Determine the [x, y] coordinate at the center of the cell enclosing the given text.  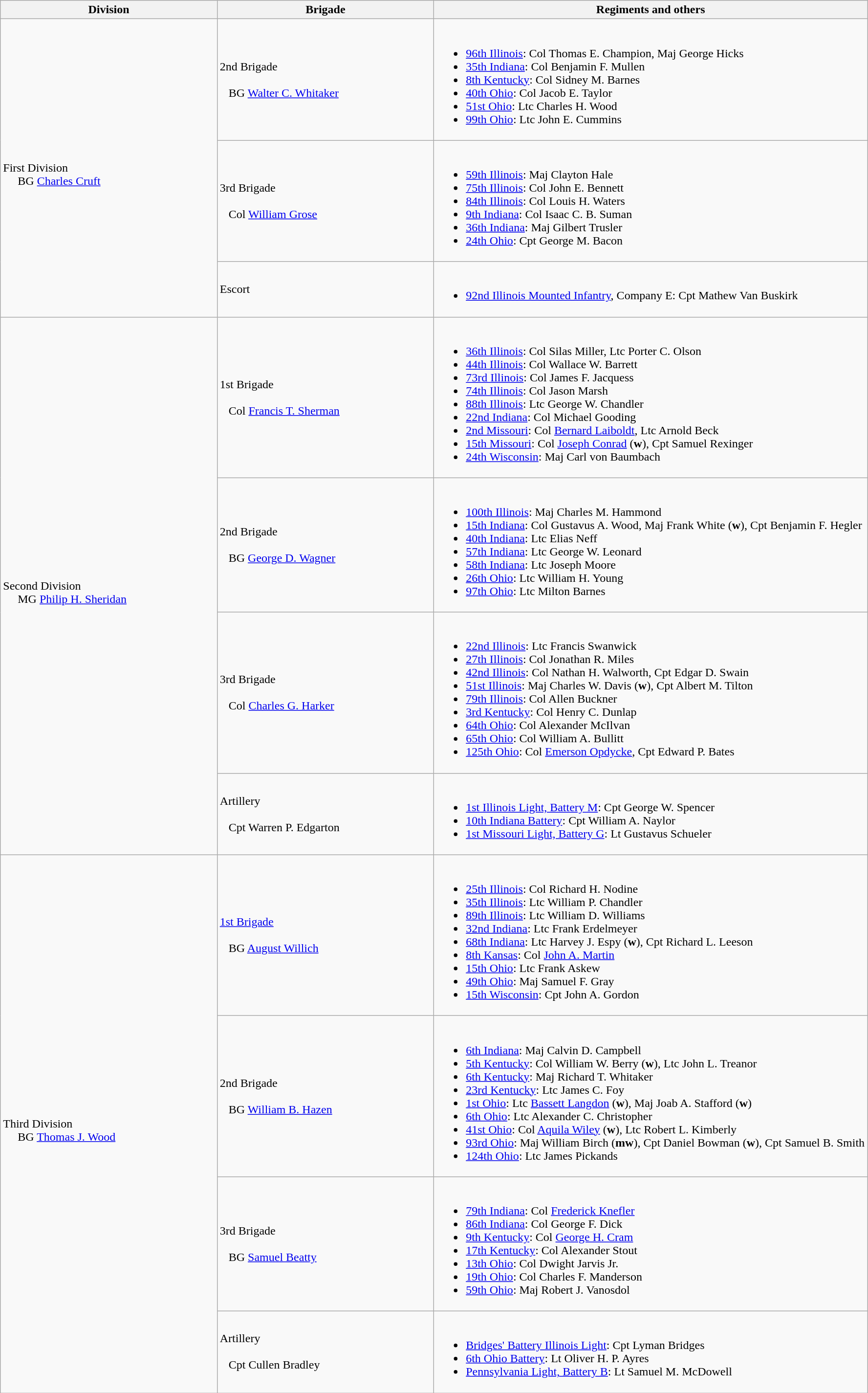
3rd Brigade BG Samuel Beatty [325, 1244]
Escort [325, 289]
Division [108, 10]
1st Brigade Col Francis T. Sherman [325, 397]
Artillery Cpt Cullen Bradley [325, 1351]
1st Brigade BG August Willich [325, 935]
3rd Brigade Col Charles G. Harker [325, 692]
2nd Brigade BG George D. Wagner [325, 545]
Second Division MG Philip H. Sheridan [108, 586]
Third Division BG Thomas J. Wood [108, 1124]
Regiments and others [651, 10]
2nd Brigade BG Walter C. Whitaker [325, 80]
Artillery Cpt Warren P. Edgarton [325, 814]
1st Illinois Light, Battery M: Cpt George W. Spencer10th Indiana Battery: Cpt William A. Naylor1st Missouri Light, Battery G: Lt Gustavus Schueler [651, 814]
2nd Brigade BG William B. Hazen [325, 1096]
Brigade [325, 10]
92nd Illinois Mounted Infantry, Company E: Cpt Mathew Van Buskirk [651, 289]
3rd Brigade Col William Grose [325, 201]
Bridges' Battery Illinois Light: Cpt Lyman Bridges6th Ohio Battery: Lt Oliver H. P. AyresPennsylvania Light, Battery B: Lt Samuel M. McDowell [651, 1351]
First Division BG Charles Cruft [108, 168]
